From the cell containing the given text, extract its center point as [x, y] coordinate. 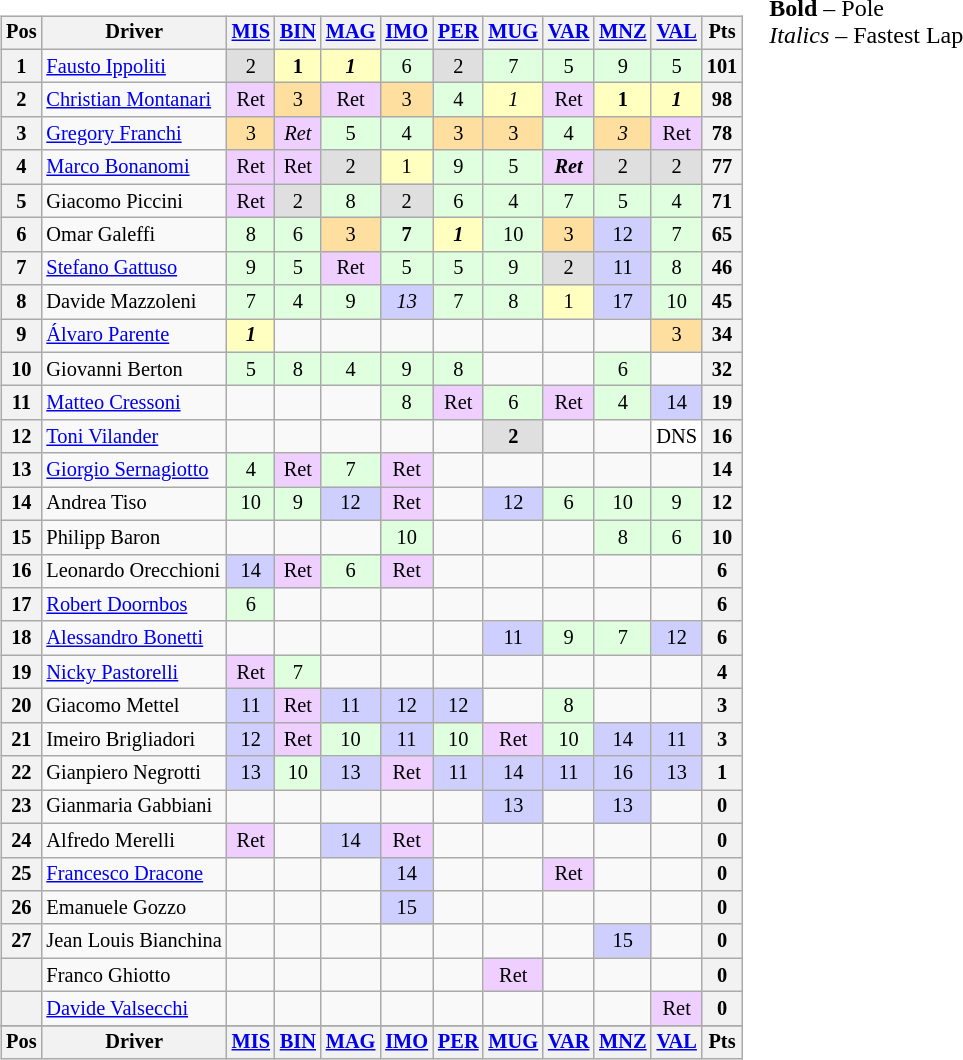
Omar Galeffi [134, 235]
Davide Valsecchi [134, 1009]
Franco Ghiotto [134, 975]
Gregory Franchi [134, 134]
Andrea Tiso [134, 504]
Alessandro Bonetti [134, 638]
34 [722, 336]
Toni Vilander [134, 437]
Francesco Dracone [134, 874]
Emanuele Gozzo [134, 908]
Philipp Baron [134, 537]
71 [722, 201]
Gianpiero Negrotti [134, 773]
Giacomo Piccini [134, 201]
20 [21, 706]
25 [21, 874]
18 [21, 638]
101 [722, 66]
24 [21, 840]
46 [722, 268]
78 [722, 134]
Davide Mazzoleni [134, 302]
45 [722, 302]
32 [722, 369]
Robert Doornbos [134, 605]
Álvaro Parente [134, 336]
Stefano Gattuso [134, 268]
23 [21, 807]
Fausto Ippoliti [134, 66]
77 [722, 167]
65 [722, 235]
Giovanni Berton [134, 369]
Gianmaria Gabbiani [134, 807]
Imeiro Brigliadori [134, 739]
26 [21, 908]
22 [21, 773]
Marco Bonanomi [134, 167]
Jean Louis Bianchina [134, 941]
DNS [676, 437]
21 [21, 739]
Leonardo Orecchioni [134, 571]
Alfredo Merelli [134, 840]
Nicky Pastorelli [134, 672]
Matteo Cressoni [134, 403]
Giorgio Sernagiotto [134, 470]
98 [722, 100]
Christian Montanari [134, 100]
Giacomo Mettel [134, 706]
27 [21, 941]
